From the cell containing the given text, extract its center point as (x, y) coordinate. 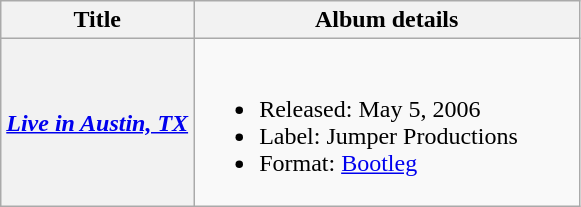
Title (98, 20)
Live in Austin, TX (98, 122)
Album details (387, 20)
Released: May 5, 2006Label: Jumper ProductionsFormat: Bootleg (387, 122)
